Determine the [x, y] coordinate at the center of the cell enclosing the given text.  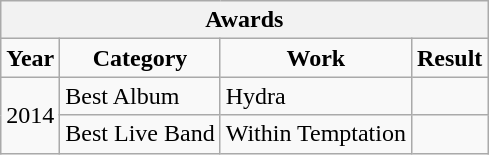
Year [30, 58]
Result [449, 58]
Best Live Band [140, 134]
Work [316, 58]
Awards [244, 20]
Category [140, 58]
Hydra [316, 96]
Within Temptation [316, 134]
Best Album [140, 96]
2014 [30, 115]
